Output the (X, Y) coordinate of the center of the cell containing the given text.  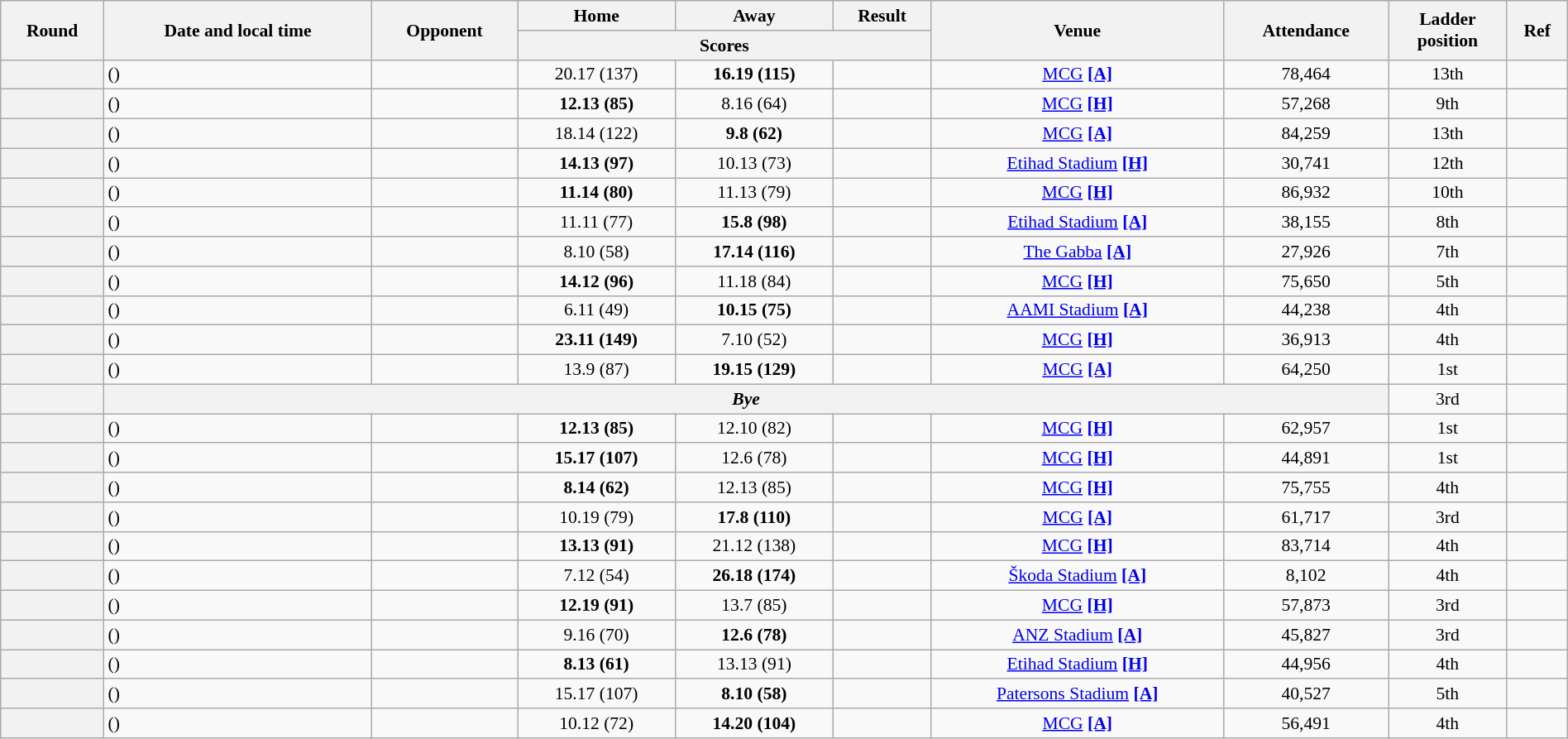
26.18 (174) (754, 576)
57,268 (1307, 104)
10th (1447, 193)
Away (754, 16)
7.10 (52) (754, 340)
Bye (746, 399)
61,717 (1307, 517)
Škoda Stadium [A] (1078, 576)
12.10 (82) (754, 429)
10.13 (73) (754, 163)
18.14 (122) (597, 134)
8.13 (61) (597, 665)
8.16 (64) (754, 104)
45,827 (1307, 635)
75,755 (1307, 487)
9.8 (62) (754, 134)
14.13 (97) (597, 163)
17.14 (116) (754, 252)
12th (1447, 163)
57,873 (1307, 606)
Patersons Stadium [A] (1078, 694)
75,650 (1307, 281)
44,238 (1307, 310)
Ladderposition (1447, 30)
7.12 (54) (597, 576)
Venue (1078, 30)
21.12 (138) (754, 546)
17.8 (110) (754, 517)
Attendance (1307, 30)
11.14 (80) (597, 193)
86,932 (1307, 193)
36,913 (1307, 340)
Opponent (444, 30)
AAMI Stadium [A] (1078, 310)
Scores (724, 46)
84,259 (1307, 134)
The Gabba [A] (1078, 252)
19.15 (129) (754, 370)
56,491 (1307, 723)
7th (1447, 252)
20.17 (137) (597, 74)
11.11 (77) (597, 223)
Etihad Stadium [A] (1078, 223)
10.12 (72) (597, 723)
8,102 (1307, 576)
64,250 (1307, 370)
Round (53, 30)
8th (1447, 223)
9th (1447, 104)
62,957 (1307, 429)
38,155 (1307, 223)
83,714 (1307, 546)
Home (597, 16)
78,464 (1307, 74)
13.9 (87) (597, 370)
10.15 (75) (754, 310)
15.8 (98) (754, 223)
16.19 (115) (754, 74)
30,741 (1307, 163)
ANZ Stadium [A] (1078, 635)
9.16 (70) (597, 635)
11.13 (79) (754, 193)
44,956 (1307, 665)
6.11 (49) (597, 310)
27,926 (1307, 252)
12.19 (91) (597, 606)
14.12 (96) (597, 281)
13.7 (85) (754, 606)
Ref (1537, 30)
Result (882, 16)
Date and local time (238, 30)
44,891 (1307, 458)
23.11 (149) (597, 340)
40,527 (1307, 694)
10.19 (79) (597, 517)
11.18 (84) (754, 281)
8.14 (62) (597, 487)
14.20 (104) (754, 723)
